Return the (x, y) coordinate for the center point of the cell that contains the specified text.  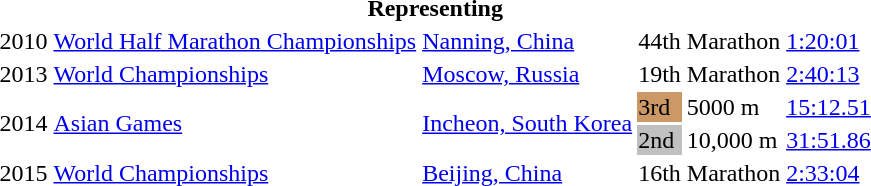
10,000 m (733, 140)
Nanning, China (528, 41)
19th (660, 74)
5000 m (733, 107)
Asian Games (235, 124)
3rd (660, 107)
World Half Marathon Championships (235, 41)
Moscow, Russia (528, 74)
World Championships (235, 74)
44th (660, 41)
2nd (660, 140)
Incheon, South Korea (528, 124)
